Return [X, Y] of the center of cell containing provided text 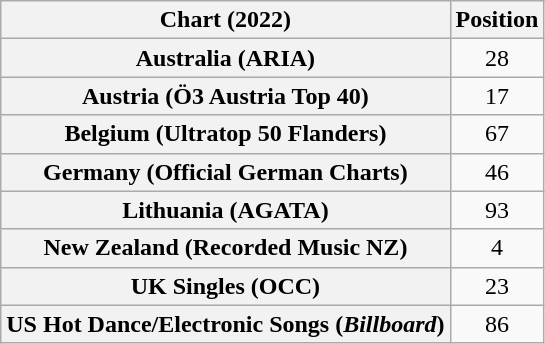
Australia (ARIA) [226, 58]
Chart (2022) [226, 20]
23 [497, 286]
New Zealand (Recorded Music NZ) [226, 248]
Belgium (Ultratop 50 Flanders) [226, 134]
Position [497, 20]
Lithuania (AGATA) [226, 210]
86 [497, 324]
17 [497, 96]
28 [497, 58]
Austria (Ö3 Austria Top 40) [226, 96]
Germany (Official German Charts) [226, 172]
93 [497, 210]
US Hot Dance/Electronic Songs (Billboard) [226, 324]
46 [497, 172]
UK Singles (OCC) [226, 286]
67 [497, 134]
4 [497, 248]
